Search for the cell housing the specified text and yield its [x, y] center coordinate. 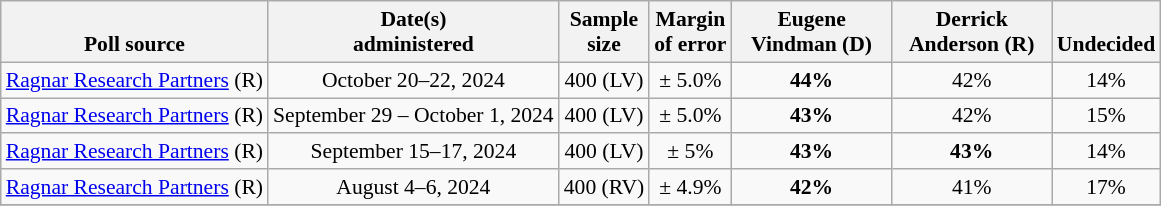
17% [1106, 187]
DerrickAnderson (R) [972, 32]
44% [812, 80]
Poll source [134, 32]
Samplesize [604, 32]
± 5% [690, 152]
September 15–17, 2024 [414, 152]
EugeneVindman (D) [812, 32]
15% [1106, 116]
October 20–22, 2024 [414, 80]
41% [972, 187]
Undecided [1106, 32]
August 4–6, 2024 [414, 187]
Marginof error [690, 32]
Date(s)administered [414, 32]
± 4.9% [690, 187]
400 (RV) [604, 187]
September 29 – October 1, 2024 [414, 116]
